Output the [X, Y] coordinate of the center of the cell containing the given text.  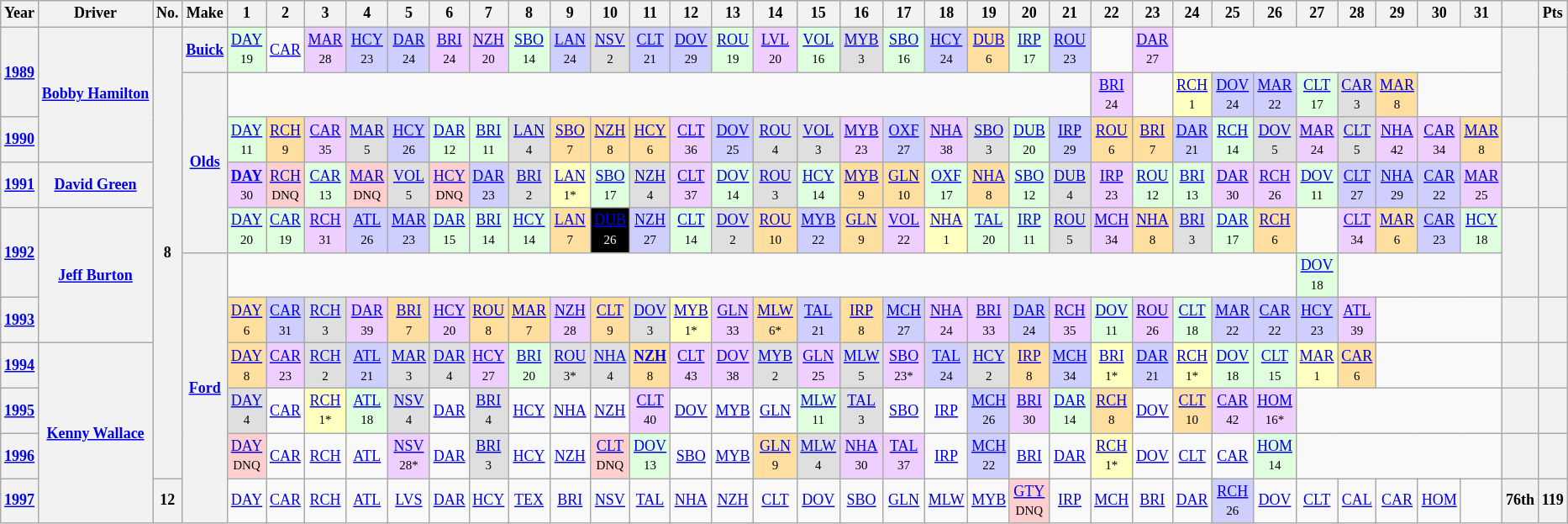
CAR34 [1439, 140]
CLT9 [610, 320]
TAL24 [946, 366]
CLT5 [1357, 140]
TAL3 [860, 410]
HCY6 [650, 140]
NHA38 [946, 140]
CAR13 [325, 185]
MAR5 [367, 140]
DOV2 [733, 230]
9 [570, 13]
TAL37 [904, 456]
VOL16 [818, 50]
MYB23 [860, 140]
CAL [1357, 501]
NHA1 [946, 230]
RCH6 [1276, 230]
NSV [610, 501]
ROU12 [1153, 185]
BRI13 [1192, 185]
DOV14 [733, 185]
CLT10 [1192, 410]
RCH14 [1233, 140]
DOV5 [1276, 140]
DAR12 [449, 140]
Olds [205, 163]
DAY30 [247, 185]
NSV28* [409, 456]
SBO12 [1029, 185]
NZH27 [650, 230]
CLT15 [1276, 366]
NHA29 [1397, 185]
MAR7 [529, 320]
1992 [20, 252]
MCH [1112, 501]
IRP11 [1029, 230]
CAR35 [325, 140]
1990 [20, 140]
31 [1481, 13]
1 [247, 13]
1996 [20, 456]
ROU5 [1070, 230]
DAY11 [247, 140]
13 [733, 13]
SBO14 [529, 50]
MCH22 [989, 456]
Year [20, 13]
Buick [205, 50]
HCYDNQ [449, 185]
RCH9 [286, 140]
DAR30 [1233, 185]
DUB6 [989, 50]
MAR25 [1481, 185]
MLW [946, 501]
CLTDNQ [610, 456]
CAR6 [1357, 366]
11 [650, 13]
DOV25 [733, 140]
GLN25 [818, 366]
5 [409, 13]
ROU3* [570, 366]
CLT18 [1192, 320]
No. [168, 13]
DAY20 [247, 230]
28 [1357, 13]
NHA4 [610, 366]
CLT36 [691, 140]
IRP29 [1070, 140]
RCH1 [1192, 95]
HOM14 [1276, 456]
NHA24 [946, 320]
NZH20 [489, 50]
DOV38 [733, 366]
CLT40 [650, 410]
SBO17 [610, 185]
HOM16* [1276, 410]
VOL3 [818, 140]
RCH35 [1070, 320]
119 [1553, 501]
MLW11 [818, 410]
LAN24 [570, 50]
SBO3 [989, 140]
MLW4 [818, 456]
GTYDNQ [1029, 501]
23 [1153, 13]
LAN7 [570, 230]
RCH2 [325, 366]
NZH4 [650, 185]
DAR4 [449, 366]
MYB3 [860, 50]
ATL18 [367, 410]
TAL [650, 501]
HCY2 [989, 366]
Bobby Hamilton [95, 94]
27 [1317, 13]
GLN10 [904, 185]
SBO16 [904, 50]
ROU6 [1112, 140]
Kenny Wallace [95, 434]
MAR1 [1317, 366]
DAY4 [247, 410]
LVS [409, 501]
14 [775, 13]
7 [489, 13]
David Green [95, 185]
HCY24 [946, 50]
NSV4 [409, 410]
CAR42 [1233, 410]
1994 [20, 366]
VOL22 [904, 230]
24 [1192, 13]
15 [818, 13]
LAN1* [570, 185]
MAR24 [1317, 140]
BRI20 [529, 366]
MAR23 [409, 230]
HCY20 [449, 320]
ATL39 [1357, 320]
16 [860, 13]
DAY [247, 501]
MYB1* [691, 320]
CAR19 [286, 230]
ROU3 [775, 185]
IRP17 [1029, 50]
DUB4 [1070, 185]
MYB2 [775, 366]
Driver [95, 13]
LAN4 [529, 140]
DOV29 [691, 50]
HCY26 [409, 140]
MAR28 [325, 50]
MLW6* [775, 320]
CLT21 [650, 50]
RCHDNQ [286, 185]
25 [1233, 13]
CLT14 [691, 230]
DAR39 [367, 320]
ROU19 [733, 50]
ROU10 [775, 230]
OXF17 [946, 185]
26 [1276, 13]
Pts [1553, 13]
NSV2 [610, 50]
DAY8 [247, 366]
DAR23 [489, 185]
BRI1* [1112, 366]
DOV3 [650, 320]
DAR14 [1070, 410]
1993 [20, 320]
ROU4 [775, 140]
21 [1070, 13]
Make [205, 13]
TAL21 [818, 320]
DAY19 [247, 50]
Ford [205, 388]
MCH27 [904, 320]
CLT17 [1317, 95]
TAL20 [989, 230]
NHA42 [1397, 140]
MCH26 [989, 410]
ATL21 [367, 366]
Jeff Burton [95, 276]
ROU23 [1070, 50]
BRI30 [1029, 410]
MAR6 [1397, 230]
6 [449, 13]
DAR27 [1153, 50]
DAR15 [449, 230]
DOV24 [1233, 95]
BRI14 [489, 230]
HCY27 [489, 366]
1995 [20, 410]
HOM [1439, 501]
SBO7 [570, 140]
CLT37 [691, 185]
1989 [20, 72]
DUB26 [610, 230]
76th [1521, 501]
MAR3 [409, 366]
22 [1112, 13]
RCH8 [1112, 410]
DAYDNQ [247, 456]
IRP23 [1112, 185]
MYB22 [818, 230]
ATL26 [367, 230]
ROU8 [489, 320]
2 [286, 13]
3 [325, 13]
MARDNQ [367, 185]
RCH31 [325, 230]
VOL5 [409, 185]
BRI4 [489, 410]
MLW5 [860, 366]
17 [904, 13]
HCY18 [1481, 230]
18 [946, 13]
NHA30 [860, 456]
1991 [20, 185]
20 [1029, 13]
BRI2 [529, 185]
GLN33 [733, 320]
CAR3 [1357, 95]
DAR17 [1233, 230]
NZH28 [570, 320]
10 [610, 13]
19 [989, 13]
29 [1397, 13]
1997 [20, 501]
TEX [529, 501]
30 [1439, 13]
CLT27 [1357, 185]
RCH3 [325, 320]
OXF27 [904, 140]
CLT34 [1357, 230]
DUB20 [1029, 140]
LVL20 [775, 50]
BRI11 [489, 140]
MYB9 [860, 185]
CAR31 [286, 320]
DOV13 [650, 456]
4 [367, 13]
SBO23* [904, 366]
CLT43 [691, 366]
ROU26 [1153, 320]
DAY6 [247, 320]
BRI33 [989, 320]
